Pinpoint the cell where the given text exists, returning its [x, y] midpoint coordinate. 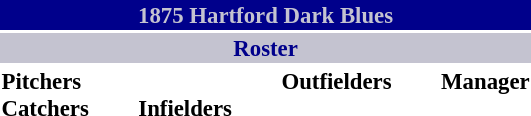
Roster [266, 48]
1875 Hartford Dark Blues [266, 15]
